Find where the given text appears and provide that cell's center as (x, y) coordinate. 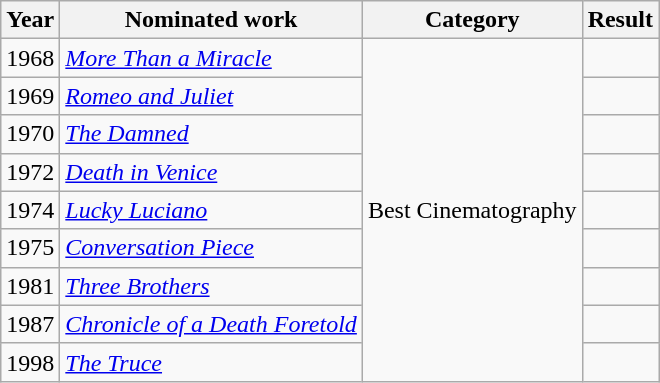
The Damned (212, 134)
1987 (30, 324)
Nominated work (212, 20)
Three Brothers (212, 286)
1972 (30, 172)
The Truce (212, 362)
Category (472, 20)
1975 (30, 248)
1968 (30, 58)
Best Cinematography (472, 210)
1998 (30, 362)
1969 (30, 96)
Conversation Piece (212, 248)
Year (30, 20)
Result (620, 20)
1970 (30, 134)
Lucky Luciano (212, 210)
Romeo and Juliet (212, 96)
More Than a Miracle (212, 58)
Chronicle of a Death Foretold (212, 324)
1974 (30, 210)
Death in Venice (212, 172)
1981 (30, 286)
